Capture the cell that displays the provided text and extract its [x, y] central coordinate. 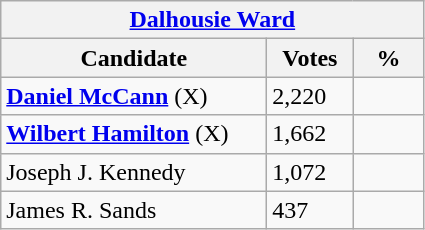
Votes [310, 58]
James R. Sands [134, 210]
Daniel McCann (X) [134, 96]
Wilbert Hamilton (X) [134, 134]
1,072 [310, 172]
Dalhousie Ward [212, 20]
Candidate [134, 58]
Joseph J. Kennedy [134, 172]
2,220 [310, 96]
1,662 [310, 134]
437 [310, 210]
% [388, 58]
